For the text-containing cell, return its midpoint in (X, Y) coordinate format. 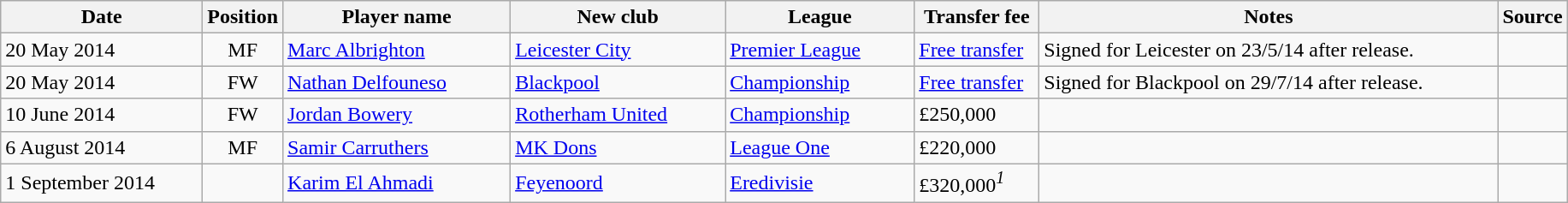
£250,000 (977, 115)
League (820, 17)
Position (243, 17)
10 June 2014 (102, 115)
1 September 2014 (102, 183)
Nathan Delfouneso (397, 82)
Signed for Blackpool on 29/7/14 after release. (1269, 82)
Karim El Ahmadi (397, 183)
Samir Carruthers (397, 147)
Premier League (820, 50)
Source (1533, 17)
Transfer fee (977, 17)
Leicester City (618, 50)
Jordan Bowery (397, 115)
Marc Albrighton (397, 50)
Notes (1269, 17)
Player name (397, 17)
Eredivisie (820, 183)
MK Dons (618, 147)
Date (102, 17)
Feyenoord (618, 183)
Signed for Leicester on 23/5/14 after release. (1269, 50)
Blackpool (618, 82)
Rotherham United (618, 115)
£320,0001 (977, 183)
£220,000 (977, 147)
New club (618, 17)
6 August 2014 (102, 147)
League One (820, 147)
